Output the [x, y] coordinate of the center of the cell containing the given text.  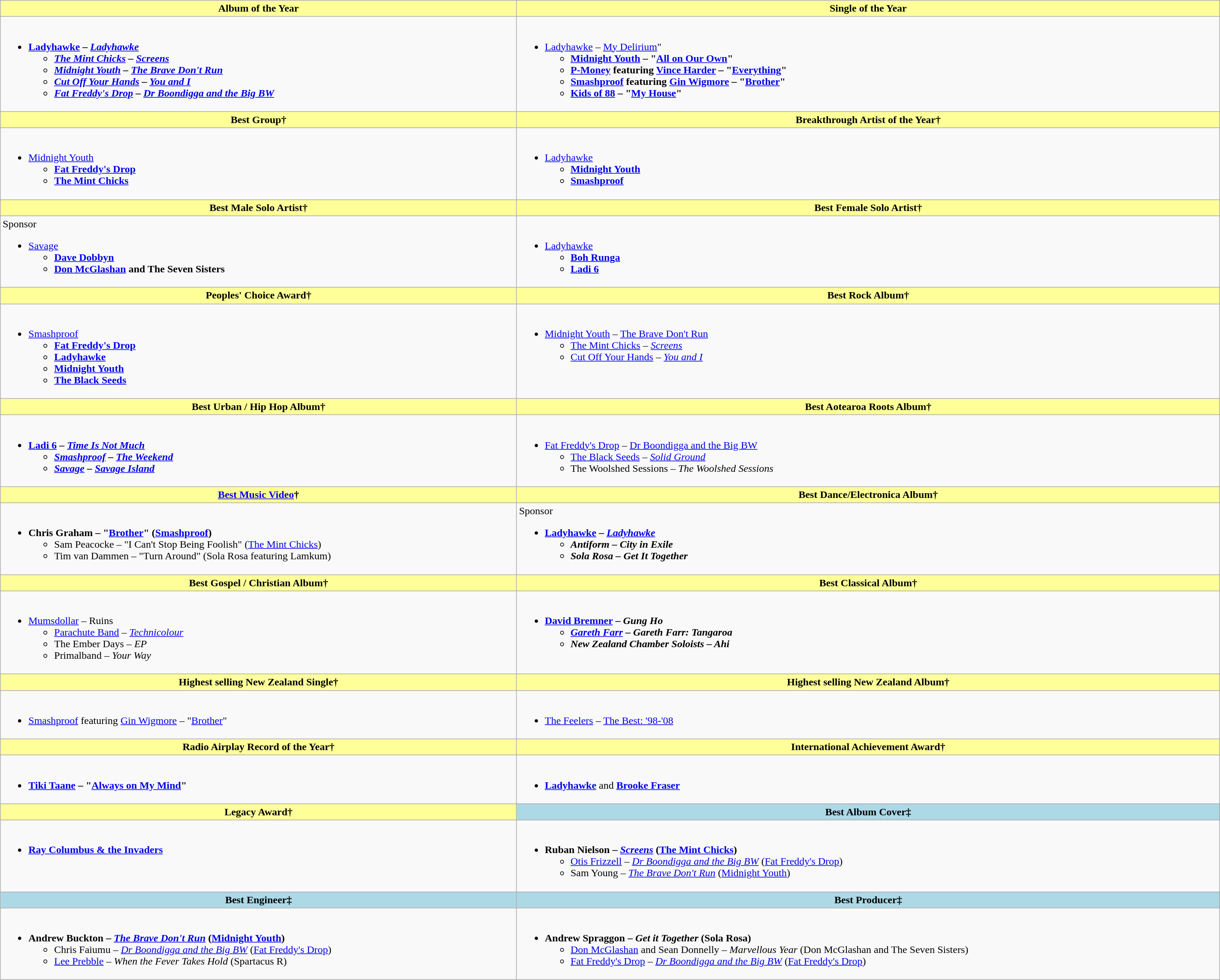
Fat Freddy's Drop – Dr Boondigga and the Big BWThe Black Seeds – Solid GroundThe Woolshed Sessions – The Woolshed Sessions [868, 450]
Best Male Solo Artist† [259, 208]
Best Gospel / Christian Album† [259, 583]
Legacy Award† [259, 812]
Single of the Year [868, 9]
Best Rock Album† [868, 296]
Midnight YouthFat Freddy's DropThe Mint Chicks [259, 164]
Ray Columbus & the Invaders [259, 856]
Best Music Video† [259, 495]
International Achievement Award† [868, 747]
SponsorLadyhawke – LadyhawkeAntiform – City in ExileSola Rosa – Get It Together [868, 539]
David Bremner – Gung HoGareth Farr – Gareth Farr: TangaroaNew Zealand Chamber Soloists – Ahi [868, 633]
Ladyhawke and Brooke Fraser [868, 780]
Best Album Cover‡ [868, 812]
Best Classical Album† [868, 583]
Best Group† [259, 120]
Ladi 6 – Time Is Not MuchSmashproof – The WeekendSavage – Savage Island [259, 450]
Tiki Taane – "Always on My Mind" [259, 780]
Album of the Year [259, 9]
Highest selling New Zealand Single† [259, 682]
Peoples' Choice Award† [259, 296]
Best Dance/Electronica Album† [868, 495]
Breakthrough Artist of the Year† [868, 120]
Best Engineer‡ [259, 900]
The Feelers – The Best: '98-'08 [868, 715]
Smashproof featuring Gin Wigmore – "Brother" [259, 715]
Midnight Youth – The Brave Don't RunThe Mint Chicks – ScreensCut Off Your Hands – You and I [868, 351]
LadyhawkeBoh RungaLadi 6 [868, 251]
Highest selling New Zealand Album† [868, 682]
LadyhawkeMidnight YouthSmashproof [868, 164]
Best Female Solo Artist† [868, 208]
SponsorSavageDave DobbynDon McGlashan and The Seven Sisters [259, 251]
Best Aotearoa Roots Album† [868, 407]
Best Urban / Hip Hop Album† [259, 407]
Best Producer‡ [868, 900]
Radio Airplay Record of the Year† [259, 747]
Mumsdollar – RuinsParachute Band – TechnicolourThe Ember Days – EPPrimalband – Your Way [259, 633]
SmashproofFat Freddy's DropLadyhawkeMidnight YouthThe Black Seeds [259, 351]
